Identify which cell holds the provided text, then report its [X, Y] central coordinate. 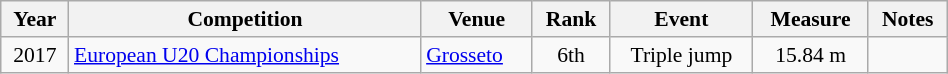
Grosseto [476, 55]
European U20 Championships [245, 55]
Year [35, 19]
Venue [476, 19]
Measure [810, 19]
Triple jump [682, 55]
Notes [908, 19]
Rank [570, 19]
15.84 m [810, 55]
Competition [245, 19]
2017 [35, 55]
Event [682, 19]
6th [570, 55]
